From the cell containing the given text, extract its center point as (X, Y) coordinate. 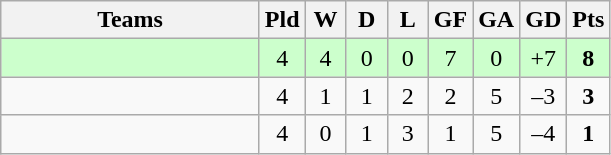
8 (588, 58)
Pld (282, 20)
7 (450, 58)
GF (450, 20)
D (366, 20)
GA (496, 20)
L (408, 20)
–3 (544, 96)
W (326, 20)
GD (544, 20)
–4 (544, 134)
+7 (544, 58)
Pts (588, 20)
Teams (130, 20)
